Return [X, Y] of the center of cell containing provided text 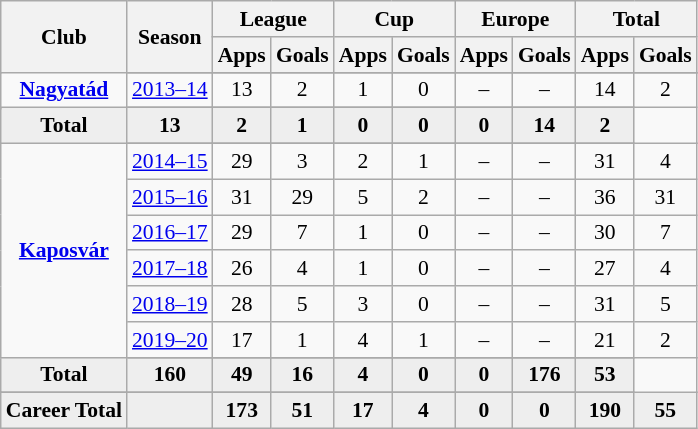
2013–14 [170, 90]
53 [605, 375]
2014–15 [170, 162]
2018–19 [170, 304]
49 [242, 375]
36 [605, 197]
51 [302, 411]
2016–17 [170, 233]
30 [605, 233]
2015–16 [170, 197]
173 [242, 411]
176 [544, 375]
Club [64, 36]
55 [666, 411]
Cup [394, 19]
21 [605, 340]
26 [242, 269]
16 [302, 375]
Season [170, 36]
2019–20 [170, 340]
Europe [516, 19]
160 [170, 375]
Kaposvár [64, 251]
League [274, 19]
2017–18 [170, 269]
190 [605, 411]
Nagyatád [64, 90]
28 [242, 304]
27 [605, 269]
Career Total [64, 411]
